Identify which cell holds the provided text, then report its (X, Y) central coordinate. 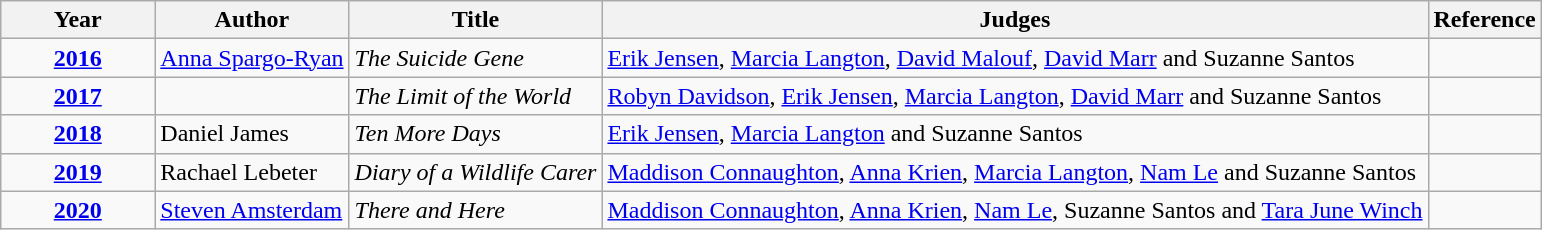
Erik Jensen, Marcia Langton, David Malouf, David Marr and Suzanne Santos (1015, 58)
Anna Spargo-Ryan (252, 58)
Ten More Days (476, 134)
Daniel James (252, 134)
2016 (78, 58)
Robyn Davidson, Erik Jensen, Marcia Langton, David Marr and Suzanne Santos (1015, 96)
Year (78, 20)
2020 (78, 210)
Diary of a Wildlife Carer (476, 172)
2019 (78, 172)
The Limit of the World (476, 96)
There and Here (476, 210)
Reference (1484, 20)
Maddison Connaughton, Anna Krien, Marcia Langton, Nam Le and Suzanne Santos (1015, 172)
The Suicide Gene (476, 58)
Title (476, 20)
2018 (78, 134)
Judges (1015, 20)
Maddison Connaughton, Anna Krien, Nam Le, Suzanne Santos and Tara June Winch (1015, 210)
Erik Jensen, Marcia Langton and Suzanne Santos (1015, 134)
Author (252, 20)
Rachael Lebeter (252, 172)
2017 (78, 96)
Steven Amsterdam (252, 210)
